Pinpoint the cell where the given text exists, returning its (X, Y) midpoint coordinate. 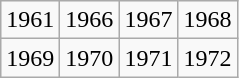
1967 (148, 20)
1971 (148, 58)
1969 (30, 58)
1972 (208, 58)
1970 (90, 58)
1966 (90, 20)
1968 (208, 20)
1961 (30, 20)
